Search for the cell housing the specified text and yield its [X, Y] center coordinate. 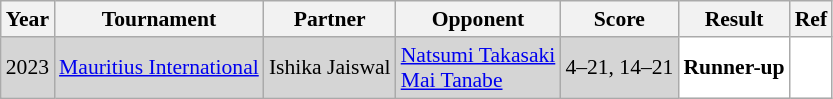
2023 [28, 68]
Year [28, 19]
Runner-up [734, 68]
Tournament [159, 19]
Ishika Jaiswal [330, 68]
Natsumi Takasaki Mai Tanabe [478, 68]
4–21, 14–21 [619, 68]
Score [619, 19]
Result [734, 19]
Partner [330, 19]
Opponent [478, 19]
Mauritius International [159, 68]
Ref [811, 19]
